Find where the given text appears and provide that cell's center as (X, Y) coordinate. 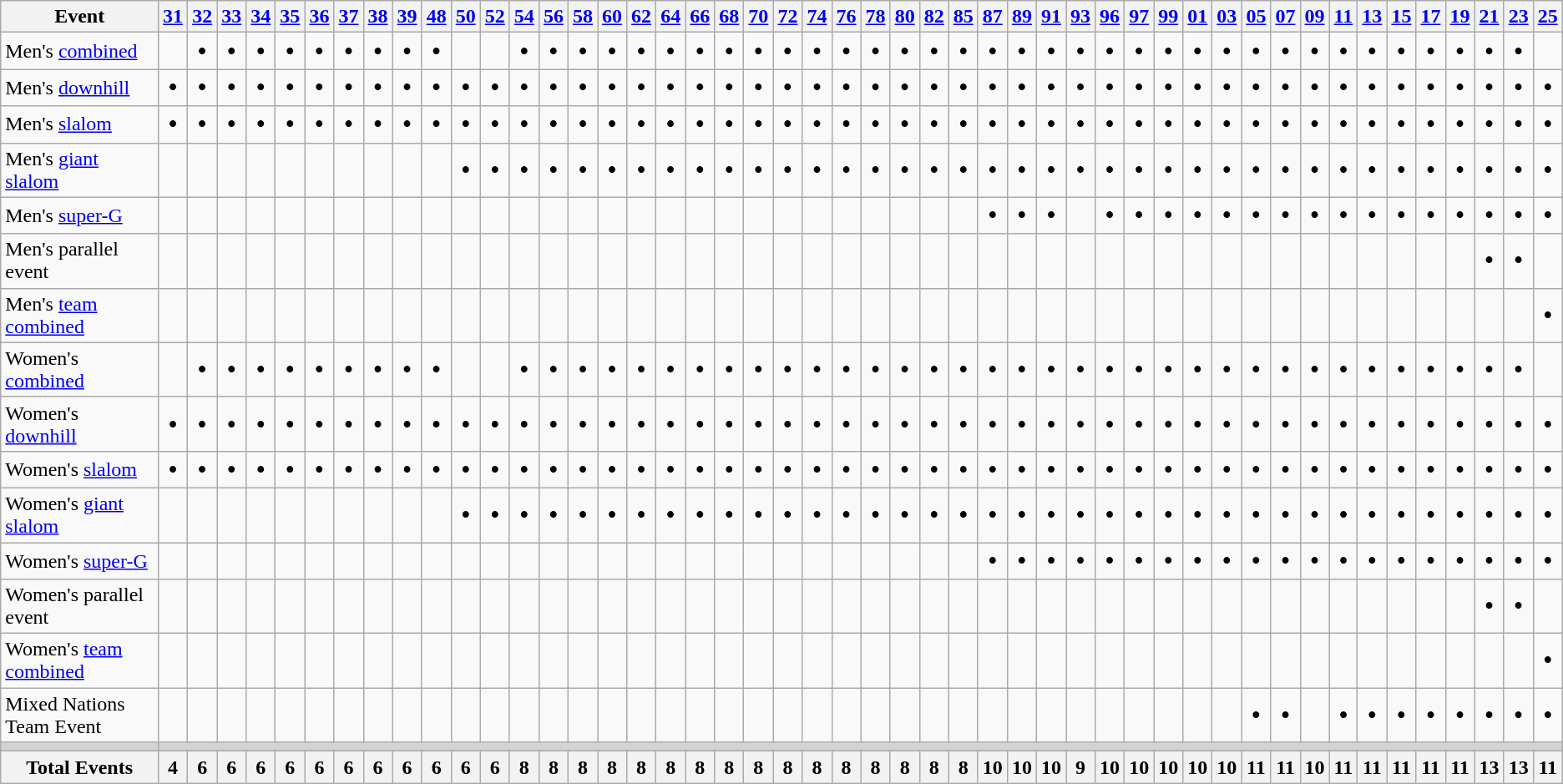
54 (524, 17)
25 (1548, 17)
60 (613, 17)
99 (1169, 17)
91 (1050, 17)
Mixed Nations Team Event (80, 715)
Men's slalom (80, 124)
96 (1110, 17)
56 (553, 17)
Women's giant slalom (80, 514)
74 (817, 17)
Women's team combined (80, 661)
05 (1256, 17)
Men's downhill (80, 88)
58 (583, 17)
Women's combined (80, 369)
62 (641, 17)
Women's super-G (80, 561)
Men's combined (80, 51)
50 (466, 17)
48 (436, 17)
21 (1490, 17)
01 (1197, 17)
32 (202, 17)
Men's giant slalom (80, 170)
39 (407, 17)
52 (494, 17)
85 (964, 17)
07 (1286, 17)
Event (80, 17)
9 (1080, 767)
Women's slalom (80, 469)
38 (377, 17)
31 (174, 17)
87 (992, 17)
33 (232, 17)
17 (1431, 17)
70 (758, 17)
66 (700, 17)
Total Events (80, 767)
97 (1139, 17)
80 (905, 17)
09 (1314, 17)
93 (1080, 17)
78 (875, 17)
19 (1459, 17)
Men's super-G (80, 215)
Women's downhill (80, 424)
76 (847, 17)
Women's parallel event (80, 606)
Men's parallel event (80, 260)
89 (1022, 17)
4 (174, 767)
37 (349, 17)
Men's team combined (80, 316)
36 (319, 17)
82 (933, 17)
72 (788, 17)
64 (671, 17)
03 (1227, 17)
35 (291, 17)
34 (260, 17)
68 (730, 17)
15 (1401, 17)
23 (1518, 17)
